Locate the cell with the specified text and output its (x, y) center coordinate. 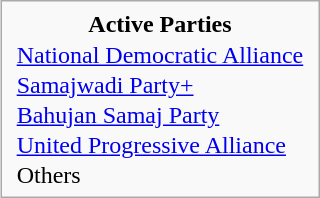
United Progressive Alliance (160, 146)
Others (160, 176)
Bahujan Samaj Party (160, 116)
National Democratic Alliance (160, 56)
Active Parties (160, 24)
Samajwadi Party+ (160, 86)
